Return [X, Y] of the center of cell containing provided text 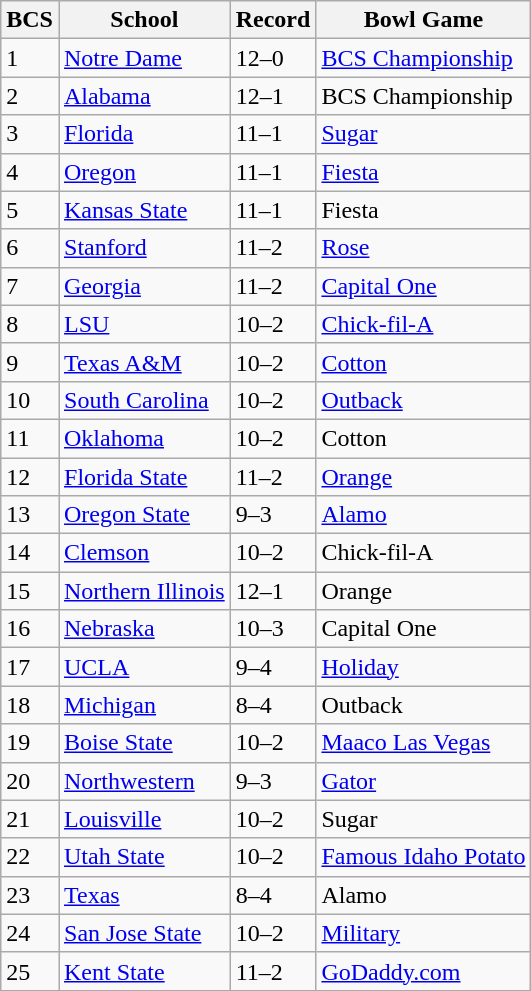
UCLA [144, 667]
3 [30, 134]
Oklahoma [144, 438]
Louisville [144, 819]
16 [30, 629]
Gator [424, 781]
Northwestern [144, 781]
1 [30, 58]
Kent State [144, 971]
GoDaddy.com [424, 971]
Florida State [144, 477]
12–0 [273, 58]
Notre Dame [144, 58]
20 [30, 781]
2 [30, 96]
21 [30, 819]
9–4 [273, 667]
Military [424, 933]
25 [30, 971]
6 [30, 248]
Holiday [424, 667]
9 [30, 362]
Texas A&M [144, 362]
17 [30, 667]
11 [30, 438]
Florida [144, 134]
Boise State [144, 743]
Michigan [144, 705]
Stanford [144, 248]
24 [30, 933]
Oregon [144, 172]
8 [30, 324]
22 [30, 857]
Alabama [144, 96]
Maaco Las Vegas [424, 743]
7 [30, 286]
South Carolina [144, 400]
Georgia [144, 286]
Utah State [144, 857]
BCS [30, 20]
12 [30, 477]
Rose [424, 248]
15 [30, 591]
10–3 [273, 629]
LSU [144, 324]
14 [30, 553]
Nebraska [144, 629]
Bowl Game [424, 20]
Record [273, 20]
19 [30, 743]
Texas [144, 895]
18 [30, 705]
4 [30, 172]
Famous Idaho Potato [424, 857]
Kansas State [144, 210]
13 [30, 515]
Clemson [144, 553]
San Jose State [144, 933]
Northern Illinois [144, 591]
Oregon State [144, 515]
School [144, 20]
5 [30, 210]
23 [30, 895]
10 [30, 400]
